Determine the (x, y) coordinate at the center of the cell enclosing the given text.  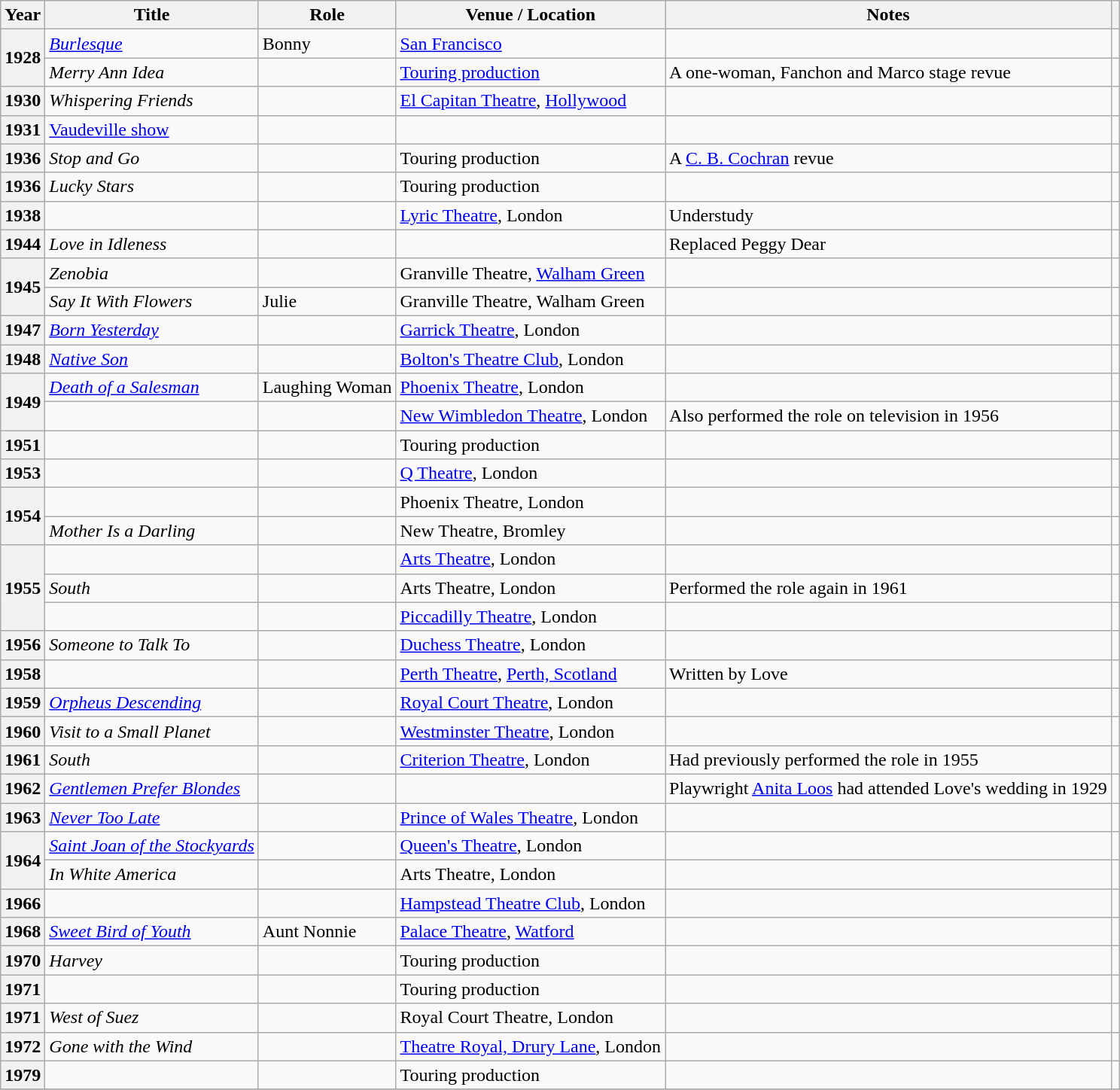
A C. B. Cochran revue (888, 158)
Westminster Theatre, London (531, 731)
Lucky Stars (152, 187)
Garrick Theatre, London (531, 330)
Saint Joan of the Stockyards (152, 846)
Sweet Bird of Youth (152, 932)
Love in Idleness (152, 244)
Understudy (888, 215)
Vaudeville show (152, 129)
1947 (23, 330)
In White America (152, 875)
San Francisco (531, 44)
1951 (23, 445)
Hampstead Theatre Club, London (531, 903)
1960 (23, 731)
1963 (23, 817)
Bolton's Theatre Club, London (531, 359)
1953 (23, 473)
1970 (23, 961)
1948 (23, 359)
Also performed the role on television in 1956 (888, 416)
Merry Ann Idea (152, 72)
Queen's Theatre, London (531, 846)
A one-woman, Fanchon and Marco stage revue (888, 72)
Replaced Peggy Dear (888, 244)
Born Yesterday (152, 330)
Palace Theatre, Watford (531, 932)
1955 (23, 588)
1944 (23, 244)
Visit to a Small Planet (152, 731)
Performed the role again in 1961 (888, 588)
Someone to Talk To (152, 645)
Gentlemen Prefer Blondes (152, 788)
1962 (23, 788)
Criterion Theatre, London (531, 760)
1938 (23, 215)
Say It With Flowers (152, 301)
Julie (327, 301)
Whispering Friends (152, 101)
1956 (23, 645)
New Wimbledon Theatre, London (531, 416)
1979 (23, 1075)
1972 (23, 1046)
Title (152, 15)
El Capitan Theatre, Hollywood (531, 101)
Native Son (152, 359)
Prince of Wales Theatre, London (531, 817)
Zenobia (152, 272)
West of Suez (152, 1018)
1930 (23, 101)
Harvey (152, 961)
1966 (23, 903)
Mother Is a Darling (152, 531)
Role (327, 15)
Gone with the Wind (152, 1046)
Lyric Theatre, London (531, 215)
1961 (23, 760)
1954 (23, 516)
Never Too Late (152, 817)
Q Theatre, London (531, 473)
Venue / Location (531, 15)
Orpheus Descending (152, 702)
Death of a Salesman (152, 388)
Laughing Woman (327, 388)
Theatre Royal, Drury Lane, London (531, 1046)
Piccadilly Theatre, London (531, 617)
New Theatre, Bromley (531, 531)
Year (23, 15)
1945 (23, 287)
Burlesque (152, 44)
1949 (23, 402)
Bonny (327, 44)
Notes (888, 15)
1928 (23, 58)
1968 (23, 932)
Duchess Theatre, London (531, 645)
Stop and Go (152, 158)
1964 (23, 860)
Written by Love (888, 674)
Perth Theatre, Perth, Scotland (531, 674)
Had previously performed the role in 1955 (888, 760)
Playwright Anita Loos had attended Love's wedding in 1929 (888, 788)
1931 (23, 129)
1959 (23, 702)
Aunt Nonnie (327, 932)
1958 (23, 674)
